Locate the cell with the specified text and output its [X, Y] center coordinate. 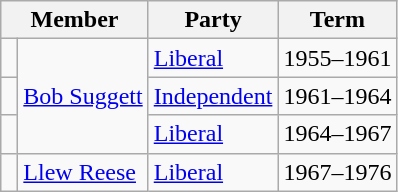
Bob Suggett [83, 96]
Independent [213, 96]
1967–1976 [338, 172]
Term [338, 20]
1964–1967 [338, 134]
Member [74, 20]
1961–1964 [338, 96]
1955–1961 [338, 58]
Party [213, 20]
Llew Reese [83, 172]
